Determine the [X, Y] coordinate at the center of the cell enclosing the given text.  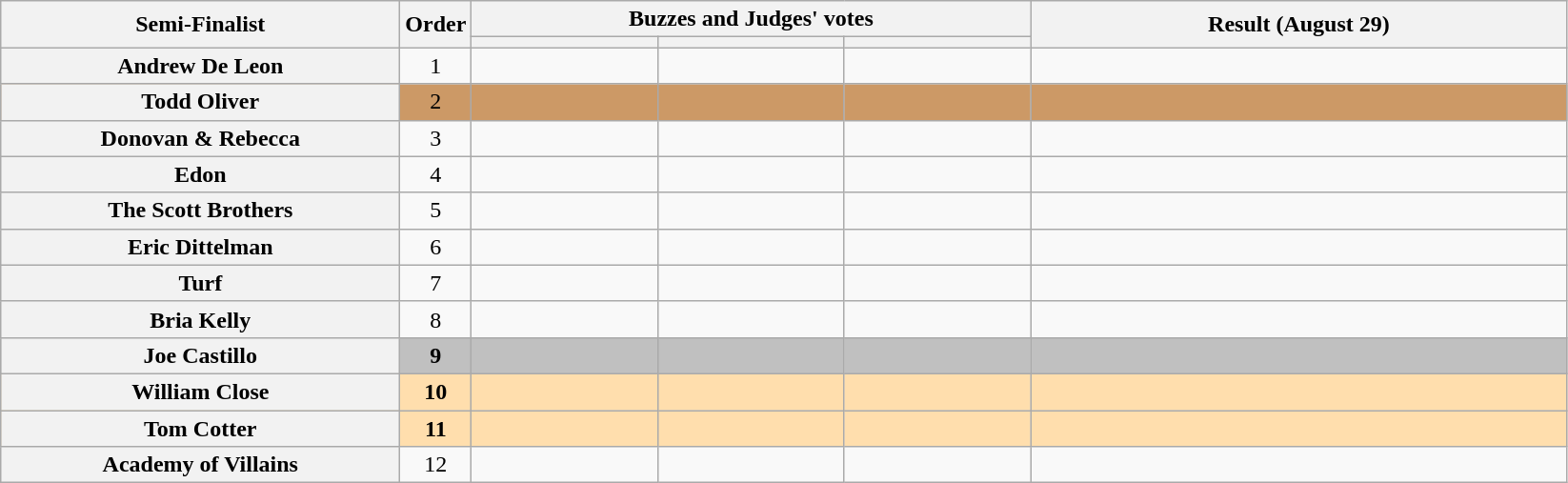
11 [436, 428]
Order [436, 25]
6 [436, 247]
9 [436, 355]
Donovan & Rebecca [200, 138]
Todd Oliver [200, 102]
8 [436, 319]
4 [436, 174]
Tom Cotter [200, 428]
Buzzes and Judges' votes [751, 19]
Eric Dittelman [200, 247]
Turf [200, 283]
Bria Kelly [200, 319]
10 [436, 392]
12 [436, 465]
2 [436, 102]
Semi-Finalist [200, 25]
7 [436, 283]
Joe Castillo [200, 355]
1 [436, 66]
The Scott Brothers [200, 211]
Academy of Villains [200, 465]
3 [436, 138]
Edon [200, 174]
Result (August 29) [1299, 25]
5 [436, 211]
Andrew De Leon [200, 66]
William Close [200, 392]
